Detect which cell encompasses the target text, then output its (X, Y) center coordinate. 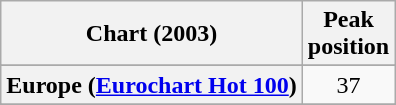
Chart (2003) (152, 34)
Peakposition (348, 34)
37 (348, 85)
Europe (Eurochart Hot 100) (152, 85)
